Return (x, y) of the center of cell containing provided text 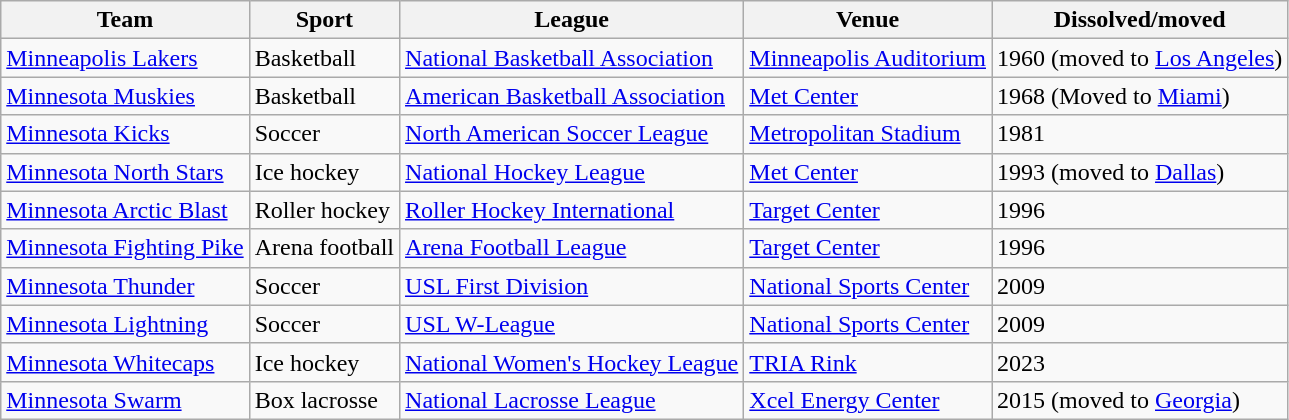
National Basketball Association (572, 58)
Xcel Energy Center (868, 400)
American Basketball Association (572, 96)
1968 (Moved to Miami) (1140, 96)
Venue (868, 20)
2023 (1140, 362)
USL W-League (572, 324)
TRIA Rink (868, 362)
Arena football (324, 248)
Minnesota Lightning (125, 324)
National Hockey League (572, 172)
Roller Hockey International (572, 210)
Dissolved/moved (1140, 20)
1960 (moved to Los Angeles) (1140, 58)
1981 (1140, 134)
Minnesota North Stars (125, 172)
Minnesota Muskies (125, 96)
National Lacrosse League (572, 400)
Minnesota Thunder (125, 286)
Roller hockey (324, 210)
Minneapolis Auditorium (868, 58)
Minnesota Fighting Pike (125, 248)
Minnesota Swarm (125, 400)
North American Soccer League (572, 134)
Minnesota Whitecaps (125, 362)
Minneapolis Lakers (125, 58)
National Women's Hockey League (572, 362)
Box lacrosse (324, 400)
Team (125, 20)
Arena Football League (572, 248)
Minnesota Arctic Blast (125, 210)
1993 (moved to Dallas) (1140, 172)
Metropolitan Stadium (868, 134)
Minnesota Kicks (125, 134)
2015 (moved to Georgia) (1140, 400)
USL First Division (572, 286)
Sport (324, 20)
League (572, 20)
